Pinpoint the cell where the given text exists, returning its [X, Y] midpoint coordinate. 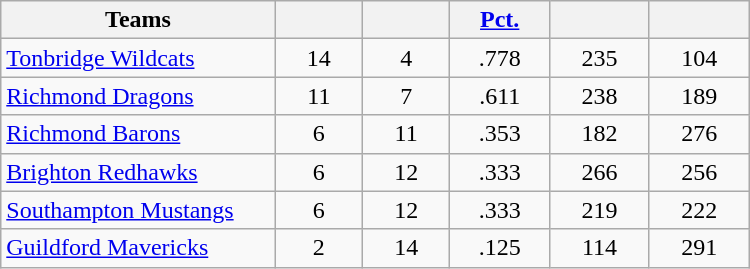
.611 [500, 96]
222 [699, 210]
Tonbridge Wildcats [138, 58]
235 [600, 58]
4 [406, 58]
2 [318, 248]
182 [600, 134]
291 [699, 248]
266 [600, 172]
Guildford Mavericks [138, 248]
256 [699, 172]
189 [699, 96]
.353 [500, 134]
276 [699, 134]
Pct. [500, 20]
Teams [138, 20]
104 [699, 58]
.778 [500, 58]
114 [600, 248]
219 [600, 210]
238 [600, 96]
Richmond Dragons [138, 96]
Richmond Barons [138, 134]
Brighton Redhawks [138, 172]
Southampton Mustangs [138, 210]
7 [406, 96]
.125 [500, 248]
